Search for the cell housing the specified text and yield its (X, Y) center coordinate. 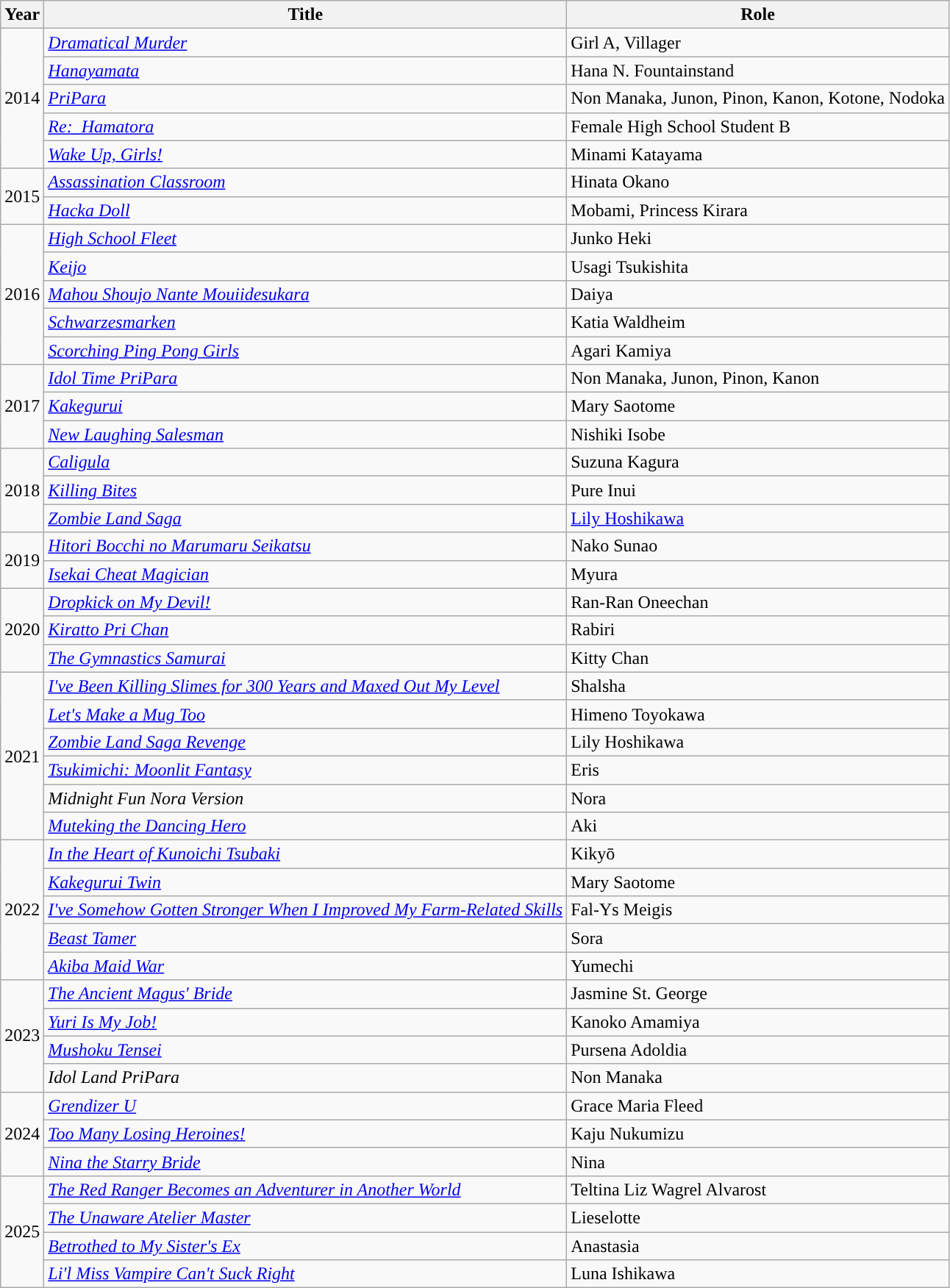
I've Been Killing Slimes for 300 Years and Maxed Out My Level (306, 686)
Idol Land PriPara (306, 1078)
Pure Inui (758, 490)
Non Manaka (758, 1078)
Caligula (306, 462)
Nora (758, 798)
Mushoku Tensei (306, 1050)
Isekai Cheat Magician (306, 574)
Rabiri (758, 630)
2024 (22, 1134)
The Gymnastics Samurai (306, 658)
Zombie Land Saga Revenge (306, 742)
Jasmine St. George (758, 994)
Mahou Shoujo Nante Mouiidesukara (306, 294)
Daiya (758, 294)
Nina (758, 1162)
2016 (22, 294)
Nishiki Isobe (758, 434)
High School Fleet (306, 238)
Yuri Is My Job! (306, 1022)
Pursena Adoldia (758, 1050)
Sora (758, 938)
Too Many Losing Heroines! (306, 1134)
Teltina Liz Wagrel Alvarost (758, 1189)
Lieselotte (758, 1217)
Hinata Okano (758, 182)
Girl A, Villager (758, 43)
Shalsha (758, 686)
Myura (758, 574)
Year (22, 15)
Hacka Doll (306, 210)
Anastasia (758, 1246)
New Laughing Salesman (306, 434)
Katia Waldheim (758, 322)
Kiratto Pri Chan (306, 630)
Role (758, 15)
Aki (758, 826)
2021 (22, 756)
Killing Bites (306, 490)
Yumechi (758, 966)
Eris (758, 770)
Kitty Chan (758, 658)
2015 (22, 196)
I've Somehow Gotten Stronger When I Improved My Farm-Related Skills (306, 910)
2020 (22, 630)
Keijo (306, 266)
Usagi Tsukishita (758, 266)
Beast Tamer (306, 938)
Kanoko Amamiya (758, 1022)
Hitori Bocchi no Marumaru Seikatsu (306, 546)
Betrothed to My Sister's Ex (306, 1246)
Schwarzesmarken (306, 322)
Mobami, Princess Kirara (758, 210)
The Ancient Magus' Bride (306, 994)
Midnight Fun Nora Version (306, 798)
The Red Ranger Becomes an Adventurer in Another World (306, 1189)
Nina the Starry Bride (306, 1162)
2022 (22, 910)
2018 (22, 490)
Suzuna Kagura (758, 462)
Junko Heki (758, 238)
Ran-Ran Oneechan (758, 602)
Nako Sunao (758, 546)
2014 (22, 99)
Himeno Toyokawa (758, 714)
Minami Katayama (758, 154)
Li'l Miss Vampire Can't Suck Right (306, 1274)
Akiba Maid War (306, 966)
In the Heart of Kunoichi Tsubaki (306, 854)
Fal-Ys Meigis (758, 910)
Dropkick on My Devil! (306, 602)
Kaju Nukumizu (758, 1134)
2023 (22, 1036)
Agari Kamiya (758, 351)
Re:_Hamatora (306, 126)
2019 (22, 560)
Non Manaka, Junon, Pinon, Kanon, Kotone, Nodoka (758, 99)
Female High School Student B (758, 126)
2025 (22, 1231)
Title (306, 15)
Scorching Ping Pong Girls (306, 351)
Kakegurui (306, 407)
Wake Up, Girls! (306, 154)
Hana N. Fountainstand (758, 71)
Idol Time PriPara (306, 379)
Luna Ishikawa (758, 1274)
PriPara (306, 99)
Let's Make a Mug Too (306, 714)
Hanayamata (306, 71)
Grace Maria Fleed (758, 1106)
2017 (22, 407)
Dramatical Murder (306, 43)
Grendizer U (306, 1106)
Kakegurui Twin (306, 882)
Kikyō (758, 854)
Zombie Land Saga (306, 518)
Non Manaka, Junon, Pinon, Kanon (758, 379)
Assassination Classroom (306, 182)
Muteking the Dancing Hero (306, 826)
Tsukimichi: Moonlit Fantasy (306, 770)
The Unaware Atelier Master (306, 1217)
